For the text-containing cell, return its midpoint in (X, Y) coordinate format. 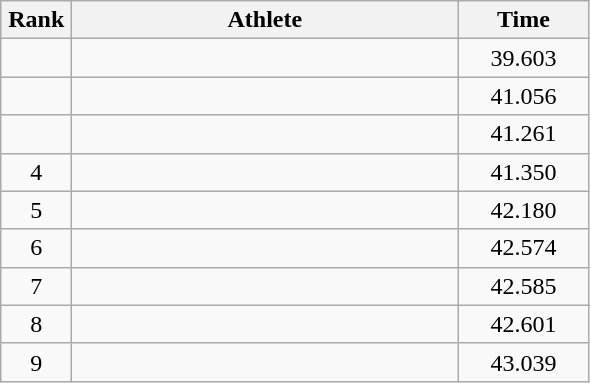
41.261 (524, 134)
Athlete (265, 20)
42.601 (524, 324)
42.585 (524, 286)
9 (36, 362)
Rank (36, 20)
39.603 (524, 58)
5 (36, 210)
Time (524, 20)
43.039 (524, 362)
41.056 (524, 96)
8 (36, 324)
7 (36, 286)
42.180 (524, 210)
4 (36, 172)
41.350 (524, 172)
6 (36, 248)
42.574 (524, 248)
